Output the [X, Y] coordinate of the center of the cell containing the given text.  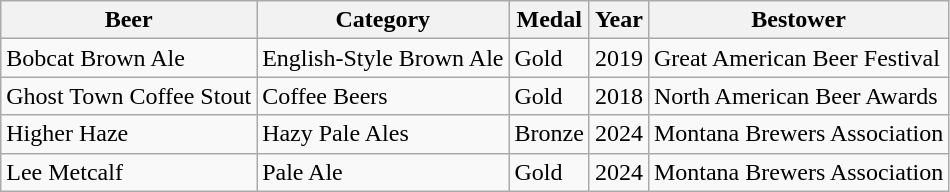
Beer [129, 20]
Medal [549, 20]
Hazy Pale Ales [383, 134]
English-Style Brown Ale [383, 58]
Year [618, 20]
Lee Metcalf [129, 172]
Great American Beer Festival [798, 58]
Higher Haze [129, 134]
Pale Ale [383, 172]
Bobcat Brown Ale [129, 58]
Bestower [798, 20]
2019 [618, 58]
Bronze [549, 134]
2018 [618, 96]
Ghost Town Coffee Stout [129, 96]
Coffee Beers [383, 96]
North American Beer Awards [798, 96]
Category [383, 20]
